Locate the cell with the specified text and output its (x, y) center coordinate. 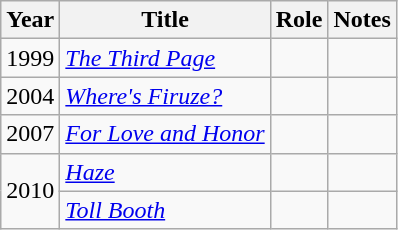
1999 (30, 58)
Notes (362, 20)
Role (299, 20)
The Third Page (165, 58)
Toll Booth (165, 210)
Where's Firuze? (165, 96)
For Love and Honor (165, 134)
Haze (165, 172)
2004 (30, 96)
Year (30, 20)
Title (165, 20)
2007 (30, 134)
2010 (30, 191)
